Find where the given text appears and provide that cell's center as [x, y] coordinate. 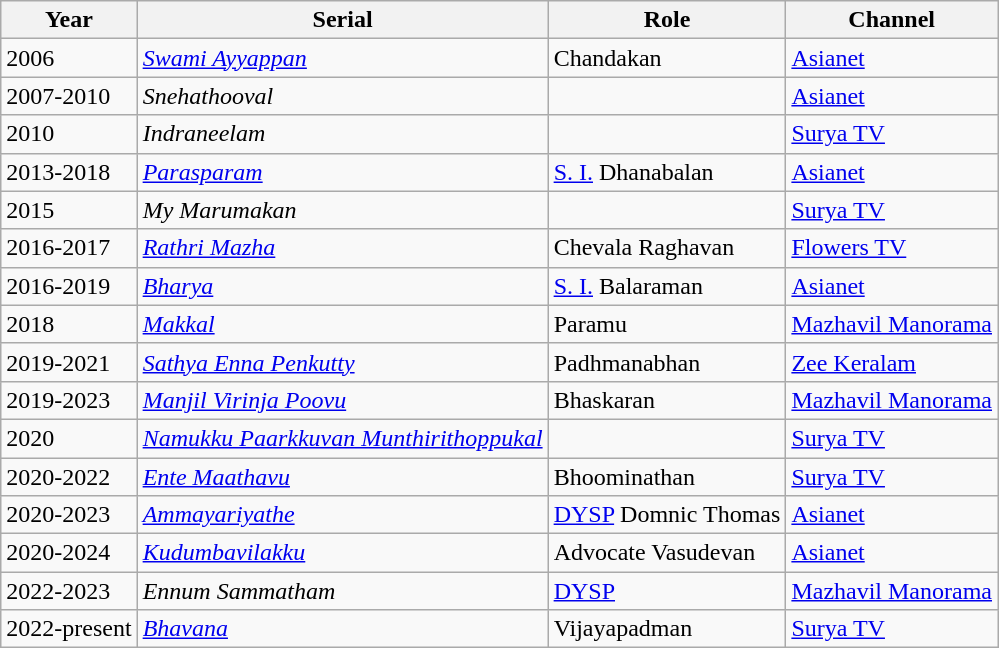
Bhavana [342, 629]
2022-present [69, 629]
Bhaskaran [667, 400]
2020-2024 [69, 553]
S. I. Balaraman [667, 286]
2018 [69, 324]
Snehathooval [342, 96]
Ente Maathavu [342, 477]
Paramu [667, 324]
2010 [69, 134]
My Marumakan [342, 210]
DYSP [667, 591]
Year [69, 20]
2019-2023 [69, 400]
2006 [69, 58]
Ammayariyathe [342, 515]
2020 [69, 438]
Sathya Enna Penkutty [342, 362]
Padhmanabhan [667, 362]
Channel [892, 20]
Vijayapadman [667, 629]
2015 [69, 210]
Flowers TV [892, 248]
2022-2023 [69, 591]
Manjil Virinja Poovu [342, 400]
Indraneelam [342, 134]
Makkal [342, 324]
Serial [342, 20]
2020-2022 [69, 477]
2016-2017 [69, 248]
2016-2019 [69, 286]
Ennum Sammatham [342, 591]
Swami Ayyappan [342, 58]
Bhoominathan [667, 477]
DYSP Domnic Thomas [667, 515]
S. I. Dhanabalan [667, 172]
2020-2023 [69, 515]
2019-2021 [69, 362]
Kudumbavilakku [342, 553]
Namukku Paarkkuvan Munthirithoppukal [342, 438]
Zee Keralam [892, 362]
Chandakan [667, 58]
2013-2018 [69, 172]
Role [667, 20]
Chevala Raghavan [667, 248]
Advocate Vasudevan [667, 553]
Parasparam [342, 172]
2007-2010 [69, 96]
Bharya [342, 286]
Rathri Mazha [342, 248]
